Return the [X, Y] coordinate for the center point of the cell that contains the specified text.  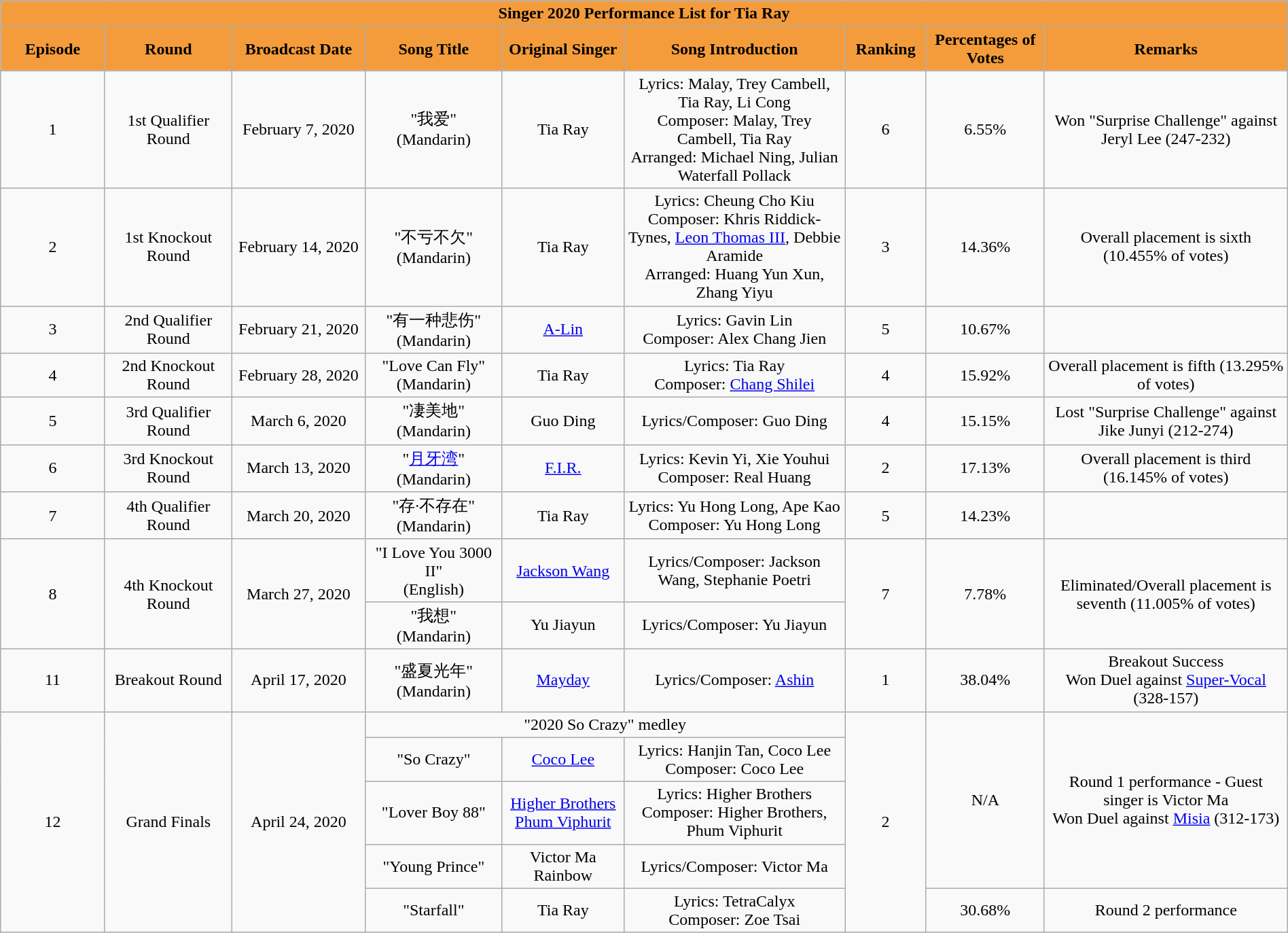
"2020 So Crazy" medley [605, 724]
Episode [53, 49]
Lyrics/Composer: Jackson Wang, Stephanie Poetri [734, 570]
Victor MaRainbow [562, 866]
"不亏不欠"(Mandarin) [433, 247]
Lyrics/Composer: Ashin [734, 680]
10.67% [985, 330]
Lyrics: Tia RayComposer: Chang Shilei [734, 375]
Lyrics: TetraCalyxComposer: Zoe Tsai [734, 911]
Lyrics/Composer: Yu Jiayun [734, 625]
Round 2 performance [1166, 911]
"存·不存在"(Mandarin) [433, 516]
"有一种悲伤"(Mandarin) [433, 330]
Overall placement is third (16.145% of votes) [1166, 468]
"盛夏光年"(Mandarin) [433, 680]
Won "Surprise Challenge" against Jeryl Lee (247-232) [1166, 129]
12 [53, 822]
7.78% [985, 594]
Grand Finals [168, 822]
11 [53, 680]
March 6, 2020 [298, 421]
2nd Knockout Round [168, 375]
"I Love You 3000 II"(English) [433, 570]
Guo Ding [562, 421]
Breakout Round [168, 680]
Lyrics: Higher BrothersComposer: Higher Brothers, Phum Viphurit [734, 813]
15.15% [985, 421]
"Starfall" [433, 911]
Lost "Surprise Challenge" against Jike Junyi (212-274) [1166, 421]
6.55% [985, 129]
Overall placement is fifth (13.295% of votes) [1166, 375]
February 21, 2020 [298, 330]
February 14, 2020 [298, 247]
Eliminated/Overall placement is seventh (11.005% of votes) [1166, 594]
"凄美地"(Mandarin) [433, 421]
15.92% [985, 375]
"So Crazy" [433, 760]
17.13% [985, 468]
February 7, 2020 [298, 129]
N/A [985, 800]
Singer 2020 Performance List for Tia Ray [644, 14]
"Young Prince" [433, 866]
"月牙湾"(Mandarin) [433, 468]
"Love Can Fly"(Mandarin) [433, 375]
Breakout SuccessWon Duel against Super-Vocal (328-157) [1166, 680]
Song Introduction [734, 49]
Lyrics: Kevin Yi, Xie YouhuiComposer: Real Huang [734, 468]
38.04% [985, 680]
March 20, 2020 [298, 516]
Broadcast Date [298, 49]
April 24, 2020 [298, 822]
Coco Lee [562, 760]
Lyrics: Hanjin Tan, Coco LeeComposer: Coco Lee [734, 760]
8 [53, 594]
Lyrics/Composer: Victor Ma [734, 866]
1st Knockout Round [168, 247]
1st Qualifier Round [168, 129]
March 27, 2020 [298, 594]
A-Lin [562, 330]
Higher BrothersPhum Viphurit [562, 813]
3rd Knockout Round [168, 468]
Jackson Wang [562, 570]
Round [168, 49]
Lyrics: Yu Hong Long, Ape KaoComposer: Yu Hong Long [734, 516]
14.23% [985, 516]
Lyrics: Gavin LinComposer: Alex Chang Jien [734, 330]
"我想"(Mandarin) [433, 625]
Percentages of Votes [985, 49]
14.36% [985, 247]
2nd Qualifier Round [168, 330]
F.I.R. [562, 468]
Round 1 performance - Guest singer is Victor MaWon Duel against Misia (312-173) [1166, 800]
3rd Qualifier Round [168, 421]
April 17, 2020 [298, 680]
Lyrics: Malay, Trey Cambell, Tia Ray, Li CongComposer: Malay, Trey Cambell, Tia RayArranged: Michael Ning, Julian Waterfall Pollack [734, 129]
Lyrics/Composer: Guo Ding [734, 421]
Remarks [1166, 49]
February 28, 2020 [298, 375]
Overall placement is sixth (10.455% of votes) [1166, 247]
"我爱"(Mandarin) [433, 129]
March 13, 2020 [298, 468]
Song Title [433, 49]
Mayday [562, 680]
Ranking [886, 49]
"Lover Boy 88" [433, 813]
Lyrics: Cheung Cho KiuComposer: Khris Riddick-Tynes, Leon Thomas III, Debbie AramideArranged: Huang Yun Xun, Zhang Yiyu [734, 247]
Original Singer [562, 49]
4th Knockout Round [168, 594]
30.68% [985, 911]
4th Qualifier Round [168, 516]
Yu Jiayun [562, 625]
